Determine the [x, y] coordinate at the center of the cell enclosing the given text.  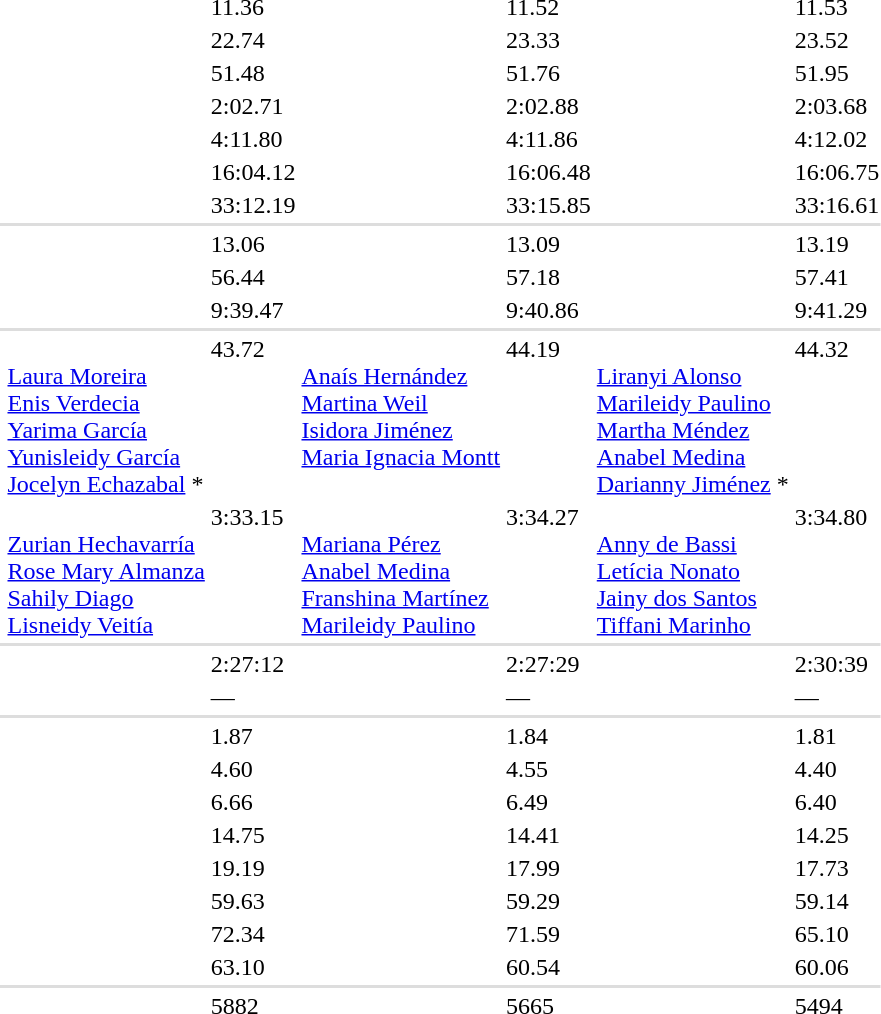
57.41 [837, 277]
22.74 [253, 40]
13.19 [837, 244]
Mariana PérezAnabel MedinaFranshina MartínezMarileidy Paulino [401, 571]
6.40 [837, 802]
2:27:29 [549, 664]
14.75 [253, 835]
6.66 [253, 802]
71.59 [549, 934]
16:04.12 [253, 172]
59.63 [253, 901]
16:06.48 [549, 172]
1.84 [549, 736]
4:11.80 [253, 139]
51.48 [253, 73]
56.44 [253, 277]
6.49 [549, 802]
60.06 [837, 967]
57.18 [549, 277]
59.14 [837, 901]
9:40.86 [549, 310]
23.33 [549, 40]
60.54 [549, 967]
4.55 [549, 769]
51.76 [549, 73]
65.10 [837, 934]
1.87 [253, 736]
Laura MoreiraEnis VerdeciaYarima GarcíaYunisleidy GarcíaJocelyn Echazabal * [106, 416]
14.25 [837, 835]
2:03.68 [837, 106]
2:02.88 [549, 106]
19.19 [253, 868]
Liranyi AlonsoMarileidy PaulinoMartha MéndezAnabel MedinaDarianny Jiménez * [692, 416]
3:34.80 [837, 571]
63.10 [253, 967]
3:34.27 [549, 571]
17.73 [837, 868]
51.95 [837, 73]
9:41.29 [837, 310]
43.72 [253, 416]
Anaís HernándezMartina WeilIsidora JiménezMaria Ignacia Montt [401, 416]
4:11.86 [549, 139]
59.29 [549, 901]
23.52 [837, 40]
Anny de BassiLetícia NonatoJainy dos SantosTiffani Marinho [692, 571]
2:02.71 [253, 106]
4.40 [837, 769]
14.41 [549, 835]
44.32 [837, 416]
4:12.02 [837, 139]
16:06.75 [837, 172]
4.60 [253, 769]
13.06 [253, 244]
33:16.61 [837, 205]
Zurian HechavarríaRose Mary AlmanzaSahily DiagoLisneidy Veitía [106, 571]
33:15.85 [549, 205]
13.09 [549, 244]
44.19 [549, 416]
2:27:12 [253, 664]
2:30:39 [837, 664]
17.99 [549, 868]
9:39.47 [253, 310]
33:12.19 [253, 205]
72.34 [253, 934]
3:33.15 [253, 571]
1.81 [837, 736]
